Output the (x, y) coordinate of the center of the cell containing the given text.  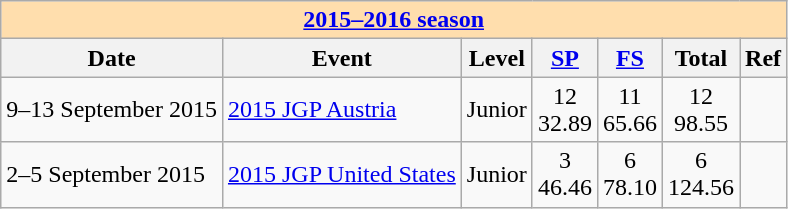
6 124.56 (700, 174)
12 98.55 (700, 110)
Date (112, 58)
2015 JGP Austria (342, 110)
SP (564, 58)
FS (630, 58)
6 78.10 (630, 174)
12 32.89 (564, 110)
2–5 September 2015 (112, 174)
Ref (764, 58)
2015 JGP United States (342, 174)
Event (342, 58)
3 46.46 (564, 174)
9–13 September 2015 (112, 110)
11 65.66 (630, 110)
2015–2016 season (394, 20)
Level (496, 58)
Total (700, 58)
